Identify which cell holds the provided text, then report its (X, Y) central coordinate. 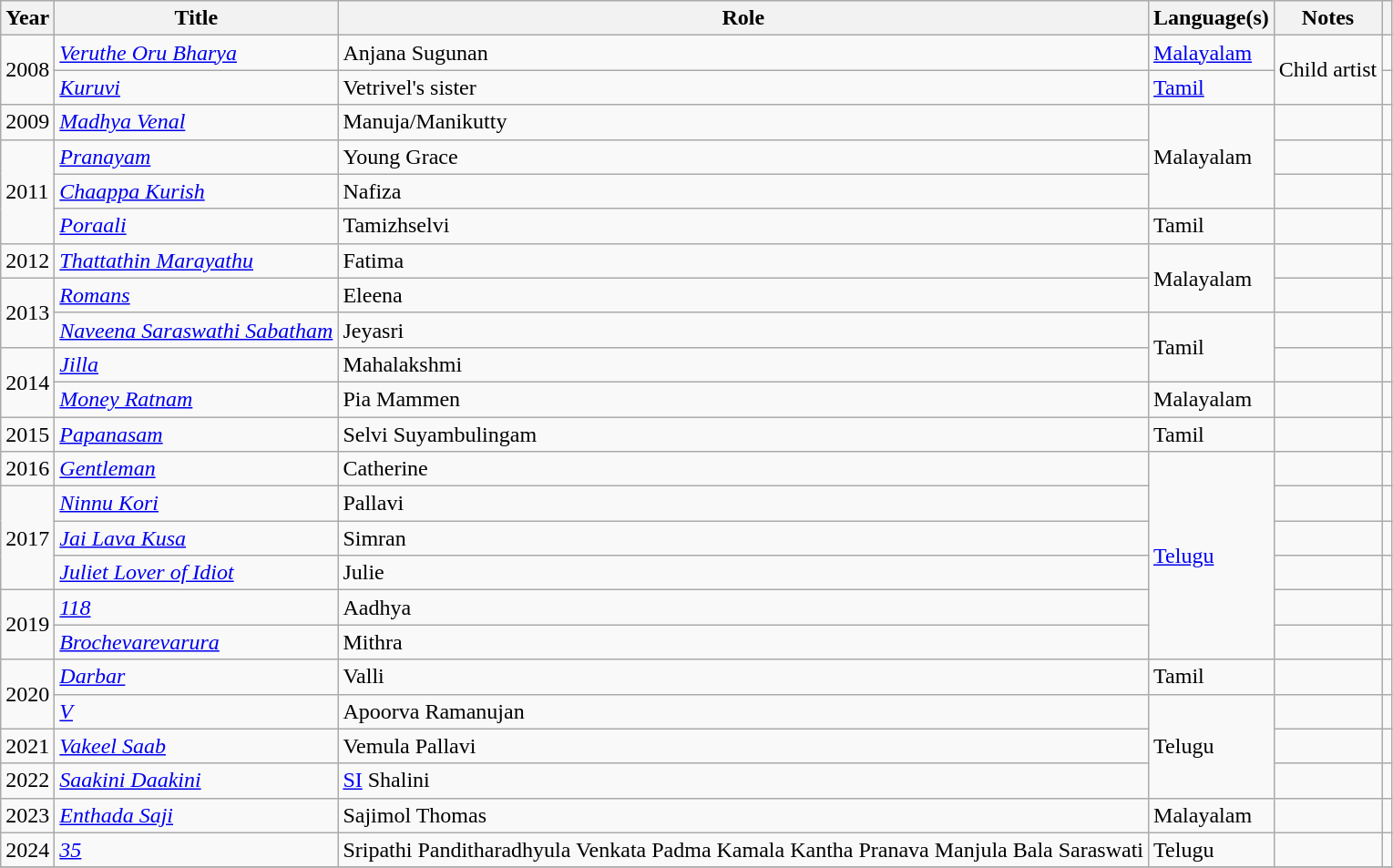
2013 (27, 312)
Language(s) (1212, 18)
Apoorva Ramanujan (743, 711)
Valli (743, 677)
2009 (27, 122)
2015 (27, 434)
Mithra (743, 642)
Darbar (197, 677)
Tamizhselvi (743, 226)
Ninnu Kori (197, 504)
Manuja/Manikutty (743, 122)
2024 (27, 850)
Julie (743, 573)
Naveena Saraswathi Sabatham (197, 330)
Jai Lava Kusa (197, 538)
2022 (27, 781)
Poraali (197, 226)
Veruthe Oru Bharya (197, 53)
Pranayam (197, 157)
Sripathi Panditharadhyula Venkata Padma Kamala Kantha Pranava Manjula Bala Saraswati (743, 850)
Eleena (743, 295)
118 (197, 608)
Chaappa Kurish (197, 191)
Papanasam (197, 434)
2014 (27, 382)
Role (743, 18)
Vakeel Saab (197, 746)
Sajimol Thomas (743, 815)
Pallavi (743, 504)
Thattathin Marayathu (197, 260)
35 (197, 850)
Pia Mammen (743, 399)
Brochevarevarura (197, 642)
Nafiza (743, 191)
2008 (27, 70)
2023 (27, 815)
Kuruvi (197, 87)
Enthada Saji (197, 815)
Selvi Suyambulingam (743, 434)
Anjana Sugunan (743, 53)
2019 (27, 625)
Madhya Venal (197, 122)
SI Shalini (743, 781)
Fatima (743, 260)
Romans (197, 295)
Catherine (743, 469)
2021 (27, 746)
2012 (27, 260)
Title (197, 18)
2017 (27, 538)
Aadhya (743, 608)
Child artist (1327, 70)
Gentleman (197, 469)
Mahalakshmi (743, 364)
2020 (27, 694)
Year (27, 18)
Vetrivel's sister (743, 87)
Simran (743, 538)
Vemula Pallavi (743, 746)
Juliet Lover of Idiot (197, 573)
Money Ratnam (197, 399)
2011 (27, 191)
Jilla (197, 364)
Young Grace (743, 157)
Saakini Daakini (197, 781)
Jeyasri (743, 330)
Notes (1327, 18)
2016 (27, 469)
V (197, 711)
